Provide the (x, y) coordinate of the cell's center where the given text is located.  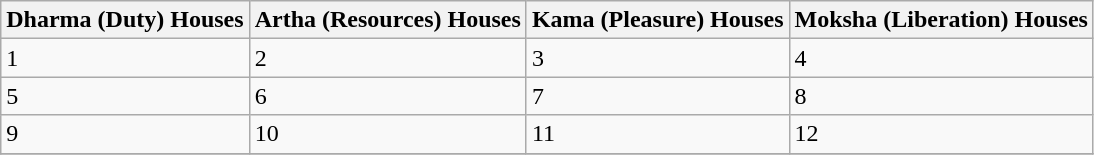
Artha (Resources) Houses (388, 20)
Kama (Pleasure) Houses (658, 20)
2 (388, 58)
Dharma (Duty) Houses (125, 20)
7 (658, 96)
1 (125, 58)
3 (658, 58)
9 (125, 134)
11 (658, 134)
6 (388, 96)
4 (941, 58)
Moksha (Liberation) Houses (941, 20)
12 (941, 134)
10 (388, 134)
8 (941, 96)
5 (125, 96)
